Locate the cell with the specified text and output its [x, y] center coordinate. 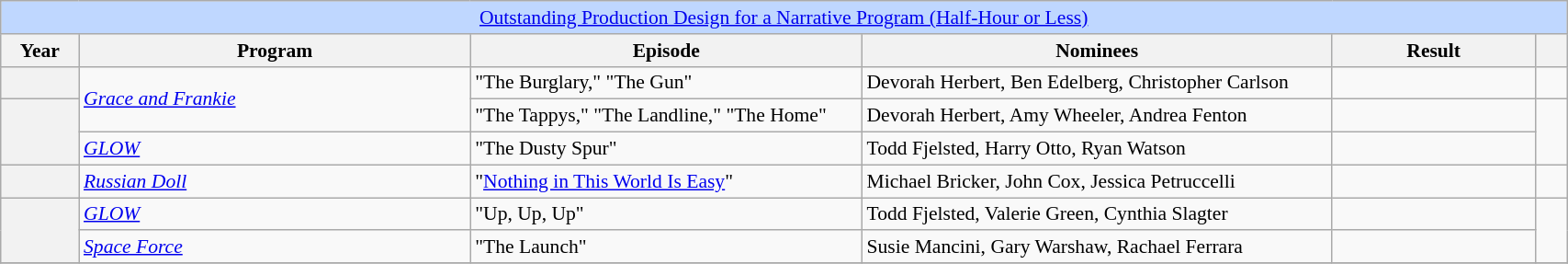
Todd Fjelsted, Harry Otto, Ryan Watson [1097, 149]
Todd Fjelsted, Valerie Green, Cynthia Slagter [1097, 214]
"Nothing in This World Is Easy" [666, 181]
Grace and Frankie [275, 99]
Susie Mancini, Gary Warshaw, Rachael Ferrara [1097, 247]
"The Dusty Spur" [666, 149]
"The Tappys," "The Landline," "The Home" [666, 116]
Devorah Herbert, Ben Edelberg, Christopher Carlson [1097, 83]
Outstanding Production Design for a Narrative Program (Half-Hour or Less) [784, 17]
Episode [666, 51]
Result [1434, 51]
Space Force [275, 247]
Nominees [1097, 51]
"The Burglary," "The Gun" [666, 83]
"Up, Up, Up" [666, 214]
"The Launch" [666, 247]
Russian Doll [275, 181]
Program [275, 51]
Year [40, 51]
Devorah Herbert, Amy Wheeler, Andrea Fenton [1097, 116]
Michael Bricker, John Cox, Jessica Petruccelli [1097, 181]
